Return the (x, y) coordinate for the center point of the cell that contains the specified text.  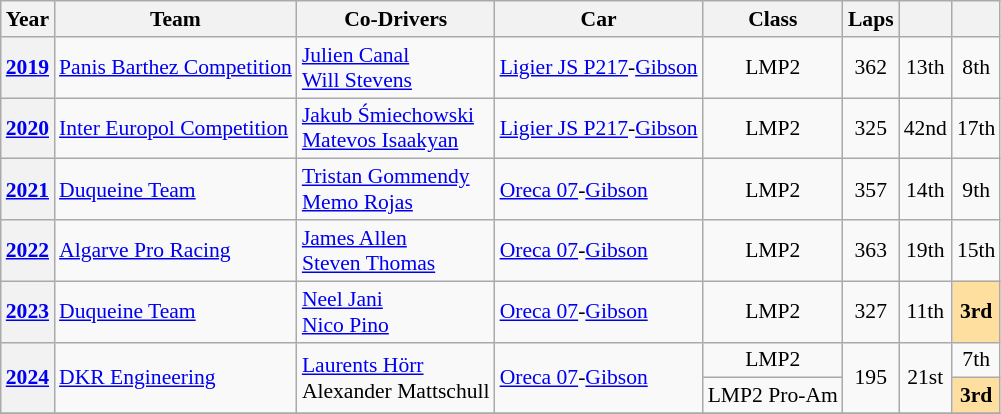
Year (28, 19)
2024 (28, 378)
Panis Barthez Competition (176, 68)
7th (976, 360)
17th (976, 128)
19th (926, 250)
195 (871, 378)
14th (926, 190)
2019 (28, 68)
Laurents Hörr Alexander Mattschull (396, 378)
21st (926, 378)
2023 (28, 312)
11th (926, 312)
363 (871, 250)
13th (926, 68)
357 (871, 190)
42nd (926, 128)
2022 (28, 250)
325 (871, 128)
362 (871, 68)
Team (176, 19)
8th (976, 68)
Tristan Gommendy Memo Rojas (396, 190)
Class (773, 19)
9th (976, 190)
2020 (28, 128)
DKR Engineering (176, 378)
327 (871, 312)
Neel Jani Nico Pino (396, 312)
Julien Canal Will Stevens (396, 68)
Jakub Śmiechowski Matevos Isaakyan (396, 128)
Co-Drivers (396, 19)
2021 (28, 190)
15th (976, 250)
Inter Europol Competition (176, 128)
Algarve Pro Racing (176, 250)
LMP2 Pro-Am (773, 396)
Laps (871, 19)
Car (599, 19)
James Allen Steven Thomas (396, 250)
